Identify which cell holds the provided text, then report its (X, Y) central coordinate. 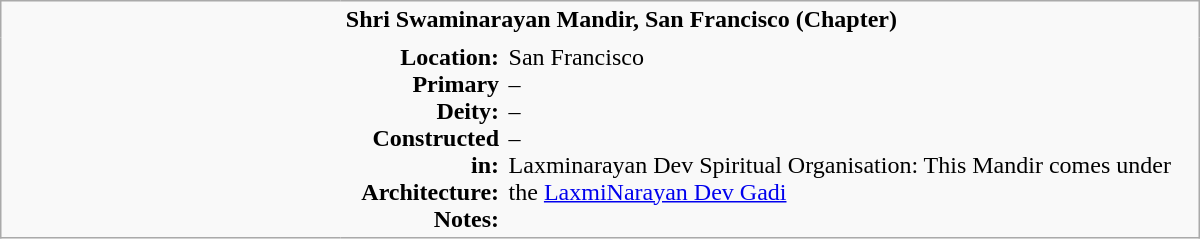
Location:Primary Deity:Constructed in:Architecture:Notes: (422, 138)
Shri Swaminarayan Mandir, San Francisco (Chapter) (770, 20)
San Francisco – – – Laxminarayan Dev Spiritual Organisation: This Mandir comes under the LaxmiNarayan Dev Gadi (852, 138)
